Determine the (X, Y) coordinate at the center of the cell enclosing the given text.  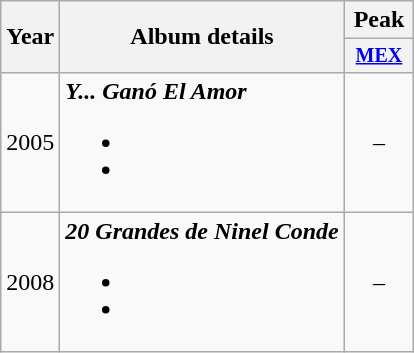
Peak (378, 20)
Album details (202, 37)
Year (30, 37)
20 Grandes de Ninel Conde (202, 282)
2008 (30, 282)
2005 (30, 142)
Y... Ganó El Amor (202, 142)
MEX (378, 56)
